Return [X, Y] of the center of cell containing provided text 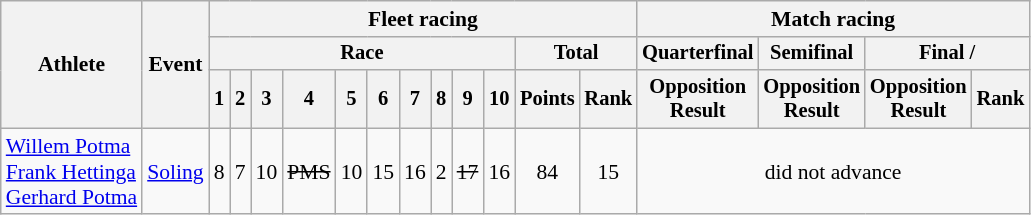
17 [468, 172]
Semifinal [812, 54]
6 [383, 99]
Athlete [72, 64]
4 [308, 99]
Willem PotmaFrank HettingaGerhard Potma [72, 172]
3 [267, 99]
84 [547, 172]
Points [547, 99]
Match racing [833, 19]
Fleet racing [423, 19]
9 [468, 99]
Event [176, 64]
Quarterfinal [698, 54]
PMS [308, 172]
Total [576, 54]
Soling [176, 172]
Race [362, 54]
did not advance [833, 172]
Final / [947, 54]
5 [352, 99]
1 [220, 99]
